Find where the given text appears and provide that cell's center as (x, y) coordinate. 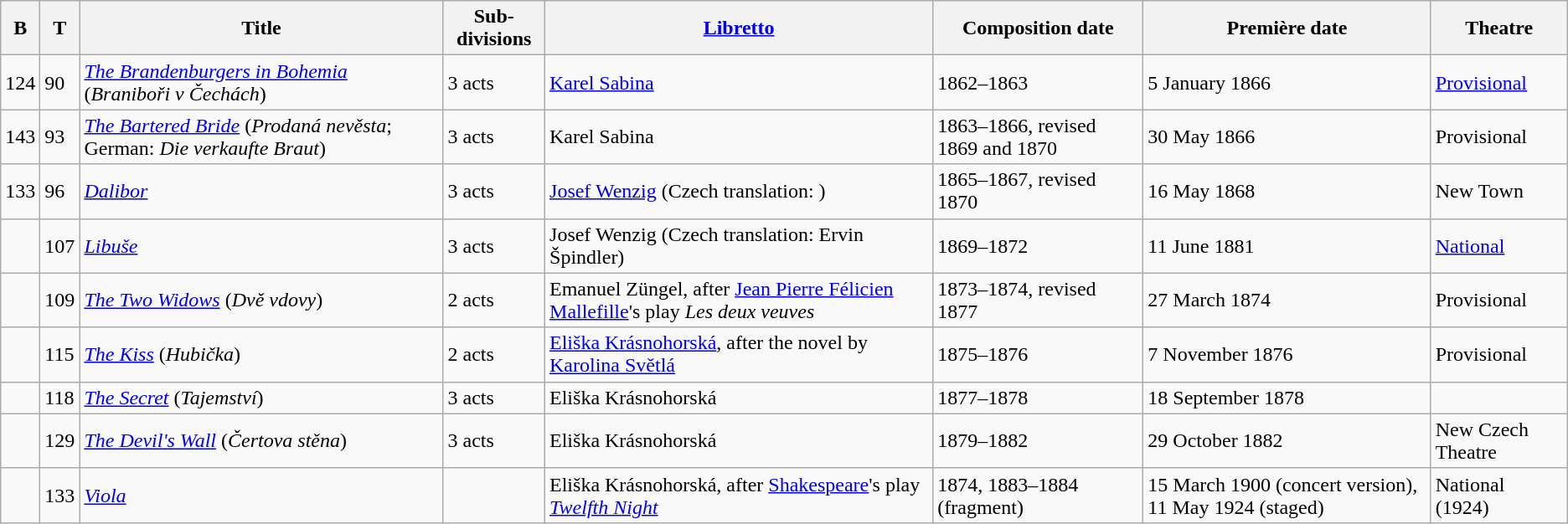
1869–1872 (1039, 246)
National (1499, 246)
129 (60, 440)
New Czech Theatre (1499, 440)
107 (60, 246)
Sub­divisions (494, 28)
The Secret (Tajemství) (261, 398)
1873–1874, revised 1877 (1039, 300)
Josef Wenzig (Czech translation: ) (739, 191)
Eliška Krásnohorská, after Shakespeare's play Twelfth Night (739, 496)
The Kiss (Hubička) (261, 355)
7 November 1876 (1287, 355)
115 (60, 355)
143 (20, 137)
Title (261, 28)
1877–1878 (1039, 398)
96 (60, 191)
93 (60, 137)
Emanuel Züngel, after Jean Pierre Félicien Mallefille's play Les deux veuves (739, 300)
B (20, 28)
124 (20, 82)
Libuše (261, 246)
Theatre (1499, 28)
5 January 1866 (1287, 82)
T (60, 28)
11 June 1881 (1287, 246)
18 September 1878 (1287, 398)
The Devil's Wall (Čertova stěna) (261, 440)
109 (60, 300)
The Bartered Bride (Prodaná nevěsta; German: Die verkaufte Braut) (261, 137)
15 March 1900 (concert version), 11 May 1924 (staged) (1287, 496)
Josef Wenzig (Czech translation: Ervin Špindler) (739, 246)
90 (60, 82)
30 May 1866 (1287, 137)
Eliška Krásnohorská, after the novel by Karolina Světlá (739, 355)
Composition date (1039, 28)
16 May 1868 (1287, 191)
Libretto (739, 28)
118 (60, 398)
The Brandenburgers in Bohemia (Braniboři v Čechách) (261, 82)
1879–1882 (1039, 440)
Viola (261, 496)
Dalibor (261, 191)
New Town (1499, 191)
29 October 1882 (1287, 440)
27 March 1874 (1287, 300)
1863–1866, revised 1869 and 1870 (1039, 137)
Première date (1287, 28)
1862–1863 (1039, 82)
1875–1876 (1039, 355)
The Two Widows (Dvě vdovy) (261, 300)
1865–1867, revised 1870 (1039, 191)
1874, 1883–1884 (fragment) (1039, 496)
National (1924) (1499, 496)
